Detect which cell encompasses the target text, then output its [x, y] center coordinate. 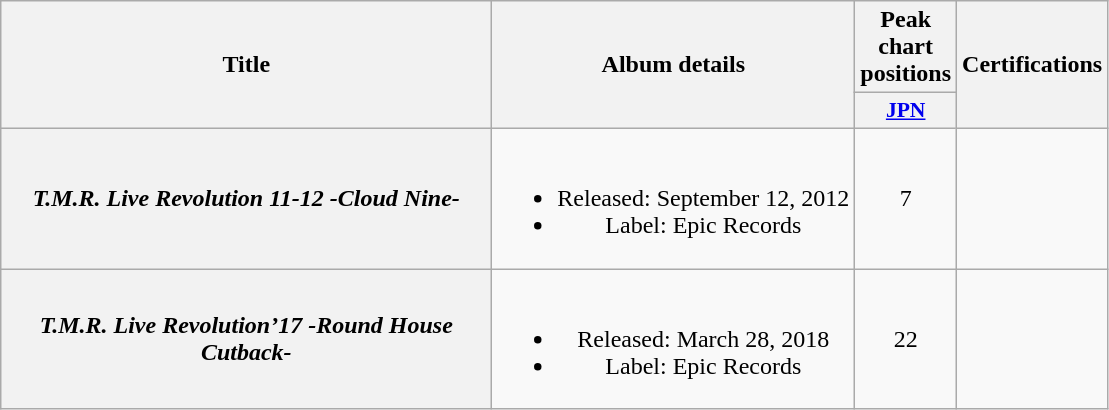
Peak chart positions [906, 47]
Album details [674, 65]
7 [906, 198]
T.M.R. Live Revolution’17 -Round House Cutback- [246, 338]
JPN [906, 111]
22 [906, 338]
Title [246, 65]
Released: March 28, 2018Label: Epic Records [674, 338]
Released: September 12, 2012Label: Epic Records [674, 198]
T.M.R. Live Revolution 11-12 -Cloud Nine- [246, 198]
Certifications [1032, 65]
